Find where the given text appears and provide that cell's center as [x, y] coordinate. 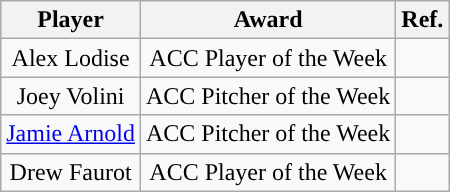
Ref. [422, 20]
Joey Volini [71, 96]
Alex Lodise [71, 58]
Award [268, 20]
Jamie Arnold [71, 134]
Drew Faurot [71, 172]
Player [71, 20]
